Return [X, Y] of the center of cell containing provided text 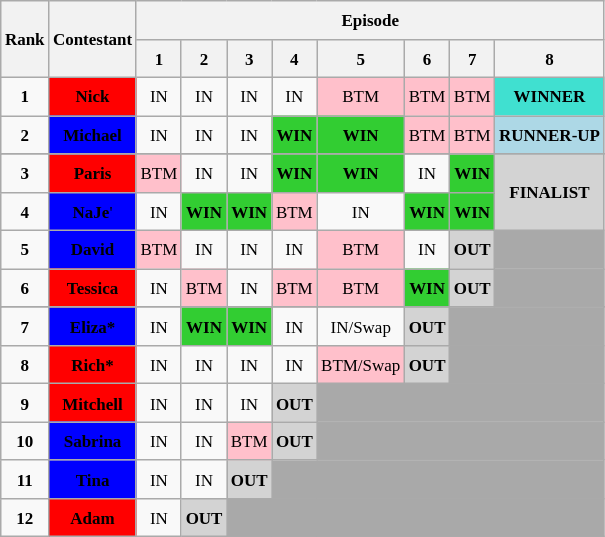
Episode [370, 20]
Contestant [93, 40]
Mitchell [93, 403]
RUNNER-UP [550, 135]
Tina [93, 480]
IN/Swap [361, 326]
Paris [93, 173]
11 [25, 480]
10 [25, 441]
Sabrina [93, 441]
WINNER [550, 97]
Tessica [93, 288]
Eliza* [93, 326]
9 [25, 403]
12 [25, 518]
FINALIST [550, 192]
Adam [93, 518]
BTM/Swap [361, 365]
David [93, 250]
Nick [93, 97]
Rank [25, 40]
Michael [93, 135]
NaJe' [93, 212]
Rich* [93, 365]
